Output the (x, y) coordinate of the center of the cell containing the given text.  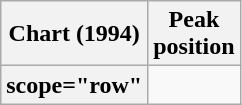
scope="row" (74, 85)
Chart (1994) (74, 34)
Peakposition (194, 34)
